Locate the cell with the specified text and output its (x, y) center coordinate. 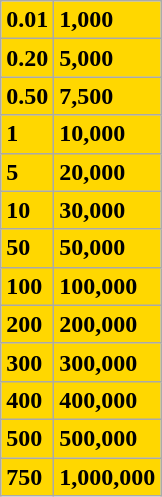
10,000 (108, 134)
30,000 (108, 210)
500,000 (108, 438)
200 (28, 324)
0.50 (28, 96)
100,000 (108, 286)
20,000 (108, 172)
1,000,000 (108, 477)
10 (28, 210)
300,000 (108, 362)
5 (28, 172)
50 (28, 248)
750 (28, 477)
5,000 (108, 58)
0.20 (28, 58)
200,000 (108, 324)
0.01 (28, 20)
300 (28, 362)
1,000 (108, 20)
50,000 (108, 248)
400,000 (108, 400)
400 (28, 400)
7,500 (108, 96)
500 (28, 438)
100 (28, 286)
1 (28, 134)
